Locate the cell with the specified text and output its (x, y) center coordinate. 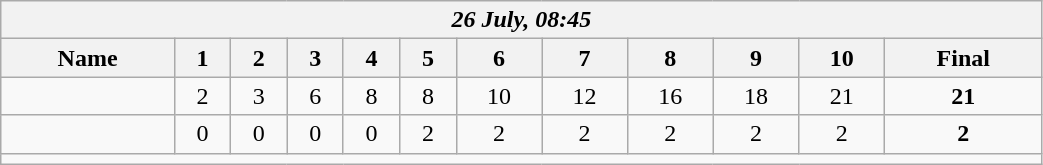
Name (88, 58)
Final (964, 58)
16 (670, 96)
9 (756, 58)
18 (756, 96)
12 (585, 96)
26 July, 08:45 (522, 20)
1 (202, 58)
5 (428, 58)
4 (371, 58)
7 (585, 58)
